Search for the cell housing the specified text and yield its [x, y] center coordinate. 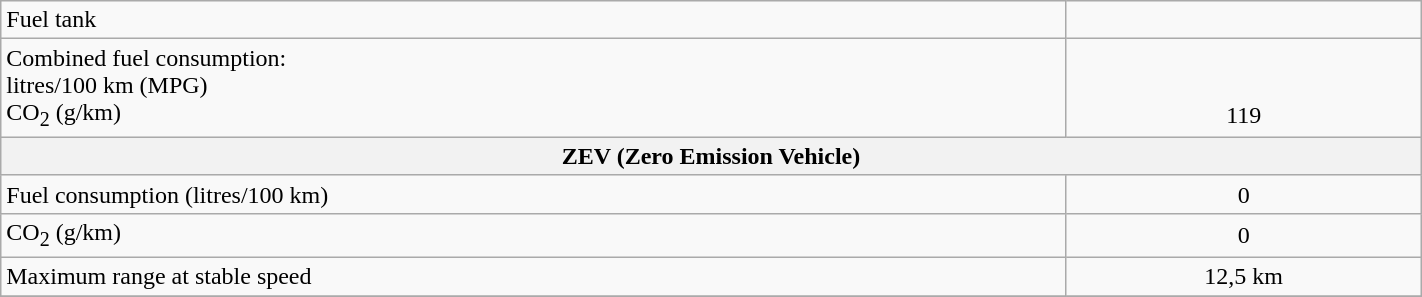
Combined fuel consumption:litres/100 km (MPG)CO2 (g/km) [534, 88]
Fuel tank [534, 20]
119 [1244, 88]
CO2 (g/km) [534, 235]
12,5 km [1244, 277]
ZEV (Zero Emission Vehicle) [711, 156]
Maximum range at stable speed [534, 277]
Fuel consumption (litres/100 km) [534, 194]
